Return the [X, Y] coordinate for the center point of the cell that contains the specified text.  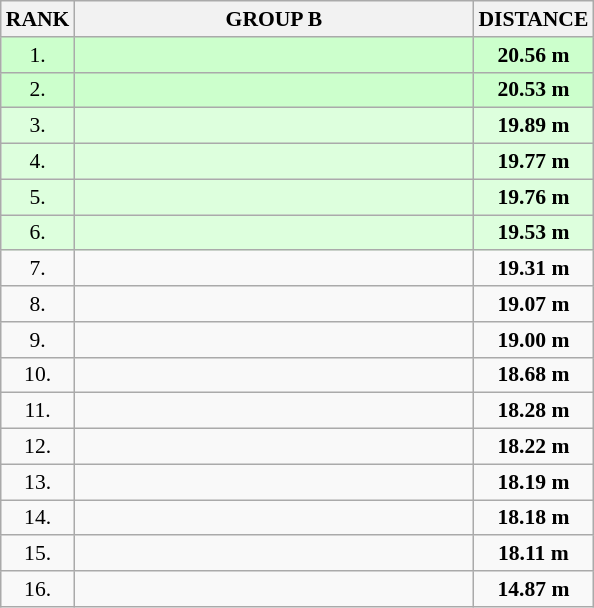
19.31 m [533, 269]
RANK [38, 19]
19.00 m [533, 340]
6. [38, 233]
14.87 m [533, 589]
16. [38, 589]
9. [38, 340]
5. [38, 197]
15. [38, 554]
3. [38, 126]
18.18 m [533, 518]
19.89 m [533, 126]
18.68 m [533, 375]
19.07 m [533, 304]
7. [38, 269]
20.53 m [533, 90]
20.56 m [533, 55]
11. [38, 411]
4. [38, 162]
8. [38, 304]
DISTANCE [533, 19]
1. [38, 55]
13. [38, 482]
19.77 m [533, 162]
19.76 m [533, 197]
10. [38, 375]
18.28 m [533, 411]
2. [38, 90]
12. [38, 447]
19.53 m [533, 233]
18.11 m [533, 554]
18.22 m [533, 447]
GROUP B [274, 19]
14. [38, 518]
18.19 m [533, 482]
